Search for the cell housing the specified text and yield its (X, Y) center coordinate. 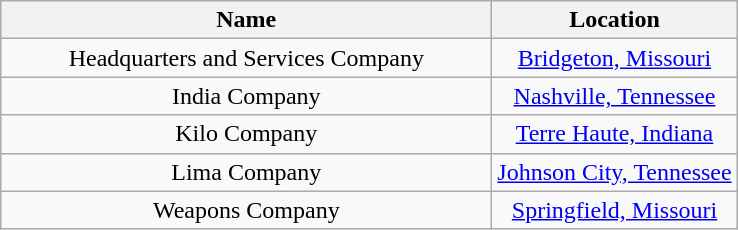
Lima Company (246, 172)
Name (246, 20)
Springfield, Missouri (614, 210)
Headquarters and Services Company (246, 58)
Johnson City, Tennessee (614, 172)
Nashville, Tennessee (614, 96)
Weapons Company (246, 210)
Kilo Company (246, 134)
Bridgeton, Missouri (614, 58)
India Company (246, 96)
Location (614, 20)
Terre Haute, Indiana (614, 134)
